Search for the cell housing the specified text and yield its (x, y) center coordinate. 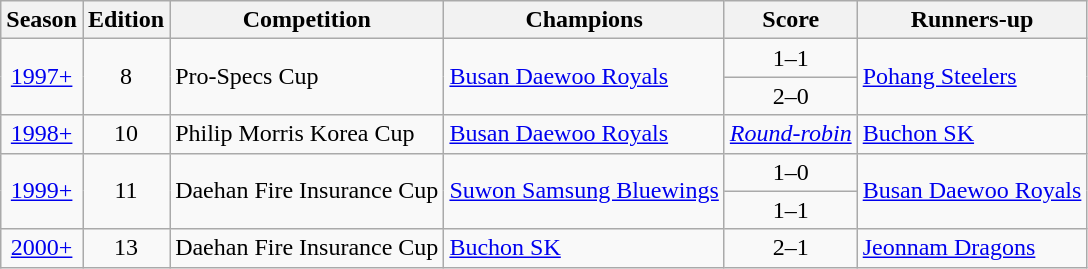
2000+ (42, 248)
Philip Morris Korea Cup (307, 134)
Runners-up (972, 20)
Champions (584, 20)
Pro-Specs Cup (307, 77)
Jeonnam Dragons (972, 248)
Pohang Steelers (972, 77)
1–0 (790, 172)
Suwon Samsung Bluewings (584, 191)
Competition (307, 20)
1997+ (42, 77)
13 (126, 248)
10 (126, 134)
2–1 (790, 248)
11 (126, 191)
1998+ (42, 134)
Edition (126, 20)
Round-robin (790, 134)
Season (42, 20)
8 (126, 77)
Score (790, 20)
2–0 (790, 96)
1999+ (42, 191)
